Determine the (X, Y) coordinate at the center of the cell enclosing the given text.  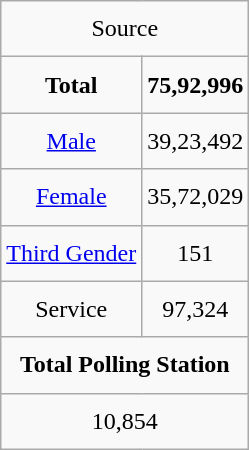
Female (72, 197)
151 (196, 253)
97,324 (196, 309)
Total (72, 85)
Service (72, 309)
Male (72, 141)
10,854 (125, 421)
39,23,492 (196, 141)
75,92,996 (196, 85)
Source (125, 29)
35,72,029 (196, 197)
Total Polling Station (125, 365)
Third Gender (72, 253)
